Determine the (X, Y) coordinate at the center of the cell enclosing the given text.  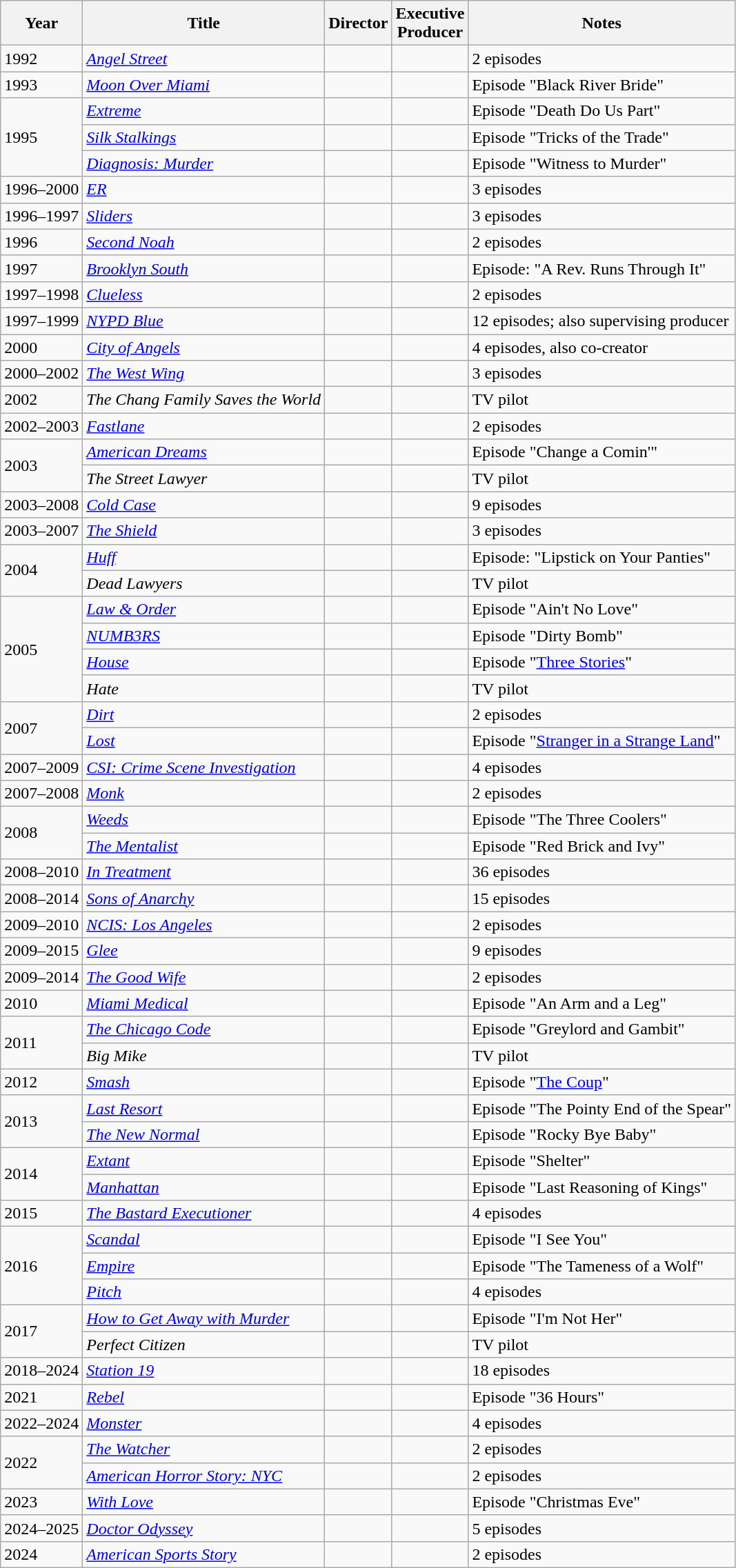
Weeds (204, 820)
2014 (41, 1174)
Scandal (204, 1240)
2008–2014 (41, 898)
The Mentalist (204, 846)
Perfect Citizen (204, 1345)
CSI: Crime Scene Investigation (204, 767)
2008–2010 (41, 872)
Episode "An Arm and a Leg" (601, 1003)
Episode "Rocky Bye Baby" (601, 1134)
Hate (204, 688)
American Horror Story: NYC (204, 1476)
Pitch (204, 1292)
Episode "Ain't No Love" (601, 610)
Episode "The Three Coolers" (601, 820)
Fastlane (204, 426)
15 episodes (601, 898)
Episode "Christmas Eve" (601, 1502)
Empire (204, 1266)
Brooklyn South (204, 268)
2022 (41, 1463)
Episode "Dirty Bomb" (601, 636)
2003–2008 (41, 505)
2003 (41, 465)
Angel Street (204, 59)
The Good Wife (204, 977)
Lost (204, 741)
Sliders (204, 216)
Miami Medical (204, 1003)
NUMB3RS (204, 636)
Extant (204, 1160)
American Dreams (204, 452)
Year (41, 23)
The Street Lawyer (204, 479)
Title (204, 23)
The Chang Family Saves the World (204, 400)
1993 (41, 85)
18 episodes (601, 1371)
2011 (41, 1043)
Episode "Death Do Us Part" (601, 111)
Episode "Greylord and Gambit" (601, 1029)
Rebel (204, 1397)
Glee (204, 951)
Sons of Anarchy (204, 898)
Episode "The Tameness of a Wolf" (601, 1266)
Smash (204, 1082)
2000–2002 (41, 374)
ER (204, 190)
Doctor Odyssey (204, 1528)
2024–2025 (41, 1528)
2002 (41, 400)
12 episodes; also supervising producer (601, 321)
Episode "I See You" (601, 1240)
Huff (204, 557)
Episode "The Coup" (601, 1082)
American Sports Story (204, 1554)
NYPD Blue (204, 321)
Moon Over Miami (204, 85)
2007 (41, 727)
ExecutiveProducer (430, 23)
2023 (41, 1502)
In Treatment (204, 872)
2008 (41, 833)
2024 (41, 1554)
2002–2003 (41, 426)
Last Resort (204, 1108)
Monk (204, 794)
The Shield (204, 531)
Silk Stalkings (204, 137)
2018–2024 (41, 1371)
Cold Case (204, 505)
2010 (41, 1003)
Diagnosis: Murder (204, 163)
The Bastard Executioner (204, 1214)
Station 19 (204, 1371)
1997–1998 (41, 294)
2009–2010 (41, 925)
NCIS: Los Angeles (204, 925)
4 episodes, also co-creator (601, 347)
Episode "Shelter" (601, 1160)
2016 (41, 1266)
Dead Lawyers (204, 583)
2013 (41, 1121)
Clueless (204, 294)
The New Normal (204, 1134)
2021 (41, 1397)
The Watcher (204, 1449)
2007–2009 (41, 767)
2009–2015 (41, 951)
Notes (601, 23)
1996–1997 (41, 216)
Episode: "Lipstick on Your Panties" (601, 557)
Episode "Black River Bride" (601, 85)
Episode "The Pointy End of the Spear" (601, 1108)
2017 (41, 1331)
Episode "Change a Comin'" (601, 452)
The West Wing (204, 374)
1992 (41, 59)
2015 (41, 1214)
Dirt (204, 714)
Extreme (204, 111)
Episode "Tricks of the Trade" (601, 137)
2000 (41, 347)
The Chicago Code (204, 1029)
Episode "Stranger in a Strange Land" (601, 741)
Episode "Last Reasoning of Kings" (601, 1187)
Episode "Witness to Murder" (601, 163)
2022–2024 (41, 1423)
Episode "I'm Not Her" (601, 1318)
2009–2014 (41, 977)
Episode "36 Hours" (601, 1397)
2005 (41, 649)
Big Mike (204, 1056)
Manhattan (204, 1187)
Second Noah (204, 242)
36 episodes (601, 872)
Episode: "A Rev. Runs Through It" (601, 268)
2007–2008 (41, 794)
Episode "Three Stories" (601, 662)
2004 (41, 570)
How to Get Away with Murder (204, 1318)
1997 (41, 268)
1996–2000 (41, 190)
Law & Order (204, 610)
With Love (204, 1502)
1996 (41, 242)
Director (359, 23)
1997–1999 (41, 321)
Monster (204, 1423)
1995 (41, 137)
Episode "Red Brick and Ivy" (601, 846)
House (204, 662)
2012 (41, 1082)
2003–2007 (41, 531)
5 episodes (601, 1528)
City of Angels (204, 347)
